Find where the given text appears and provide that cell's center as (X, Y) coordinate. 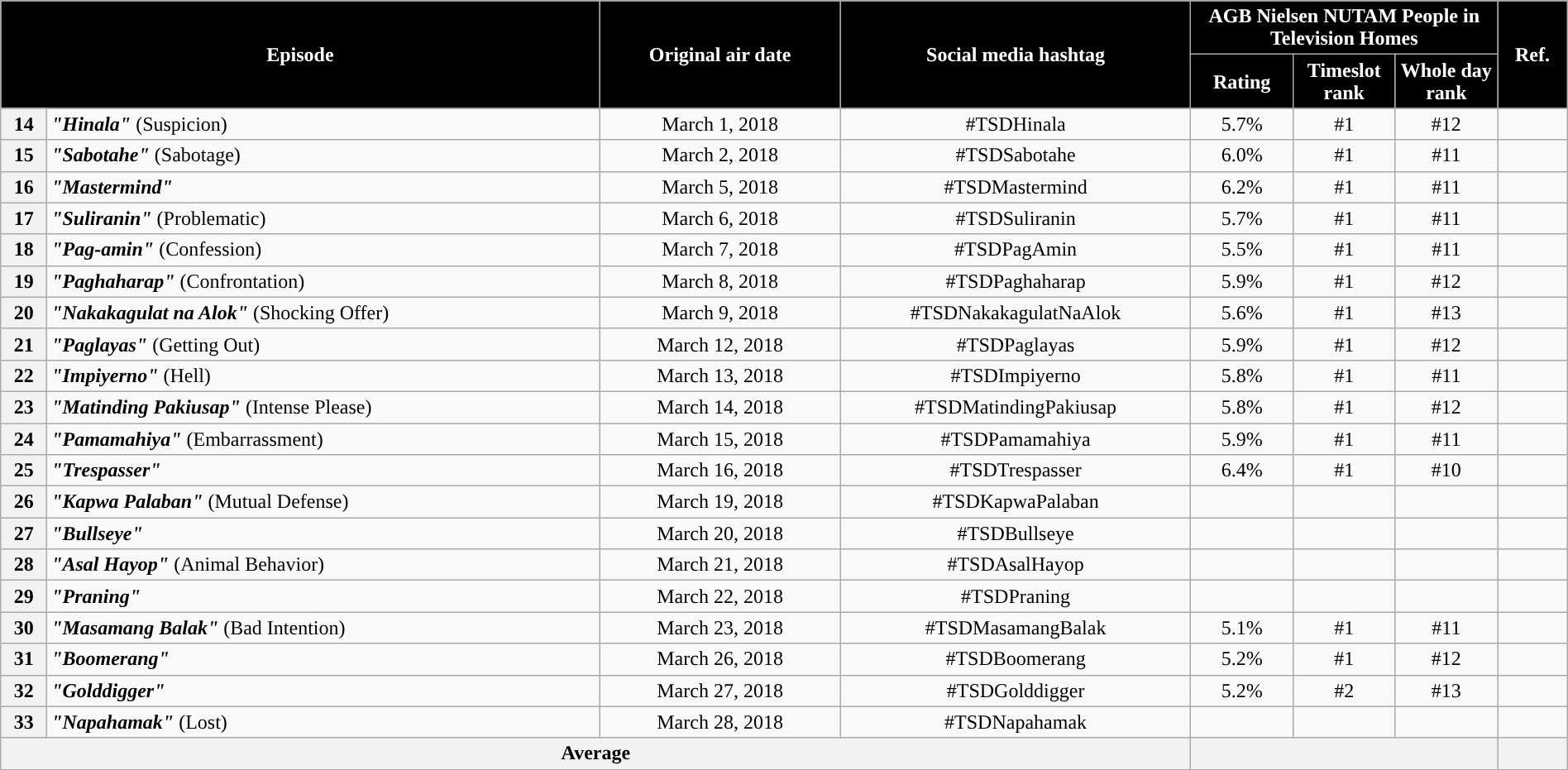
#2 (1344, 691)
"Pamamahiya" (Embarrassment) (323, 439)
March 23, 2018 (719, 628)
#TSDKapwaPalaban (1016, 502)
#TSDPamamahiya (1016, 439)
March 26, 2018 (719, 659)
#TSDGolddigger (1016, 691)
#TSDMasamangBalak (1016, 628)
"Bullseye" (323, 533)
"Kapwa Palaban" (Mutual Defense) (323, 502)
#TSDAsalHayop (1016, 565)
"Boomerang" (323, 659)
#TSDSabotahe (1016, 155)
23 (24, 407)
Timeslotrank (1344, 81)
5.6% (1242, 313)
March 7, 2018 (719, 250)
#10 (1446, 471)
"Paghaharap" (Confrontation) (323, 281)
#TSDPagAmin (1016, 250)
March 21, 2018 (719, 565)
"Pag-amin" (Confession) (323, 250)
March 28, 2018 (719, 722)
March 6, 2018 (719, 218)
5.5% (1242, 250)
28 (24, 565)
24 (24, 439)
19 (24, 281)
March 1, 2018 (719, 124)
26 (24, 502)
"Nakakagulat na Alok" (Shocking Offer) (323, 313)
33 (24, 722)
32 (24, 691)
#TSDMatindingPakiusap (1016, 407)
March 27, 2018 (719, 691)
March 2, 2018 (719, 155)
"Hinala" (Suspicion) (323, 124)
Social media hashtag (1016, 55)
6.4% (1242, 471)
"Masamang Balak" (Bad Intention) (323, 628)
#TSDPraning (1016, 596)
"Napahamak" (Lost) (323, 722)
Episode (300, 55)
March 8, 2018 (719, 281)
March 22, 2018 (719, 596)
Rating (1242, 81)
March 16, 2018 (719, 471)
"Matinding Pakiusap" (Intense Please) (323, 407)
March 19, 2018 (719, 502)
16 (24, 187)
March 15, 2018 (719, 439)
6.2% (1242, 187)
"Suliranin" (Problematic) (323, 218)
#TSDNakakagulatNaAlok (1016, 313)
27 (24, 533)
#TSDHinala (1016, 124)
March 20, 2018 (719, 533)
#TSDBullseye (1016, 533)
March 12, 2018 (719, 344)
#TSDImpiyerno (1016, 375)
30 (24, 628)
#TSDMastermind (1016, 187)
#TSDPaghaharap (1016, 281)
March 5, 2018 (719, 187)
29 (24, 596)
#TSDTrespasser (1016, 471)
"Golddigger" (323, 691)
6.0% (1242, 155)
"Praning" (323, 596)
March 13, 2018 (719, 375)
Original air date (719, 55)
Ref. (1533, 55)
21 (24, 344)
AGB Nielsen NUTAM People in Television Homes (1345, 28)
#TSDBoomerang (1016, 659)
"Trespasser" (323, 471)
March 9, 2018 (719, 313)
#TSDNapahamak (1016, 722)
"Asal Hayop" (Animal Behavior) (323, 565)
Average (595, 753)
14 (24, 124)
"Sabotahe" (Sabotage) (323, 155)
"Mastermind" (323, 187)
18 (24, 250)
22 (24, 375)
#TSDSuliranin (1016, 218)
March 14, 2018 (719, 407)
20 (24, 313)
#TSDPaglayas (1016, 344)
31 (24, 659)
Whole dayrank (1446, 81)
5.1% (1242, 628)
15 (24, 155)
"Paglayas" (Getting Out) (323, 344)
17 (24, 218)
"Impiyerno" (Hell) (323, 375)
25 (24, 471)
